Extract the [X, Y] coordinate from the center of the cell holding the provided text.  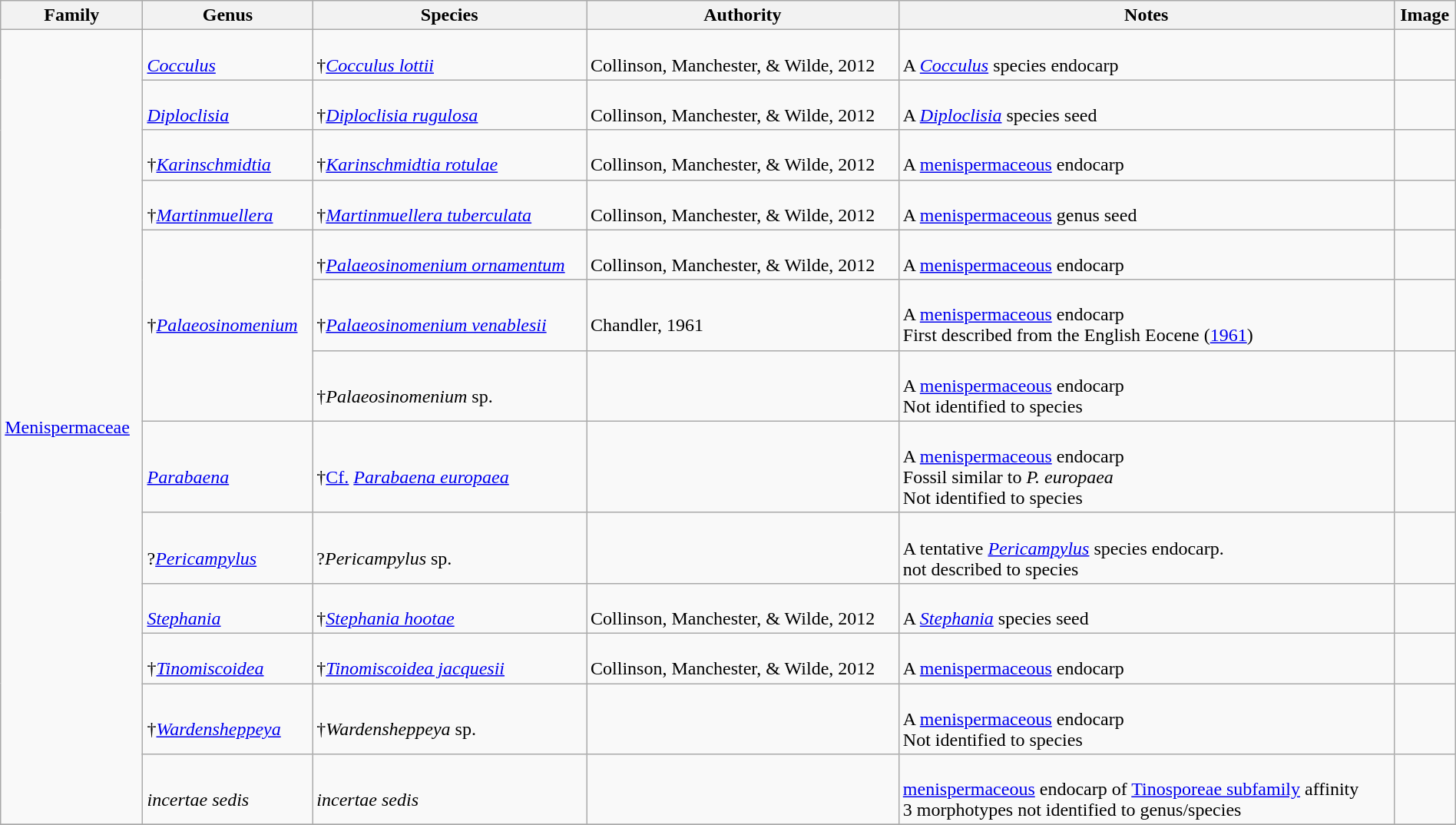
Image [1425, 15]
Genus [227, 15]
†Diploclisia rugulosa [450, 104]
A menispermaceous genus seed [1146, 204]
Chandler, 1961 [743, 315]
†Cocculus lottii [450, 55]
?Pericampylus sp. [450, 548]
A menispermaceous endocarp Fossil similar to P. europaeaNot identified to species [1146, 467]
†Palaeosinomenium [227, 326]
Authority [743, 15]
?Pericampylus [227, 548]
†Palaeosinomenium ornamentum [450, 255]
†Stephania hootae [450, 608]
†Karinschmidtia [227, 155]
Cocculus [227, 55]
A Cocculus species endocarp [1146, 55]
†Wardensheppeya sp. [450, 719]
Notes [1146, 15]
A Diploclisia species seed [1146, 104]
†Martinmuellera tuberculata [450, 204]
A Stephania species seed [1146, 608]
menispermaceous endocarp of Tinosporeae subfamily affinity3 morphotypes not identified to genus/species [1146, 790]
Menispermaceae [72, 427]
Diploclisia [227, 104]
†Karinschmidtia rotulae [450, 155]
Species [450, 15]
†Cf. Parabaena europaea [450, 467]
†Palaeosinomenium venablesii [450, 315]
†Tinomiscoidea [227, 658]
A tentative Pericampylus species endocarp.not described to species [1146, 548]
†Wardensheppeya [227, 719]
Stephania [227, 608]
Family [72, 15]
†Martinmuellera [227, 204]
†Tinomiscoidea jacquesii [450, 658]
†Palaeosinomenium sp. [450, 386]
A menispermaceous endocarp First described from the English Eocene (1961) [1146, 315]
Parabaena [227, 467]
